Determine the (x, y) coordinate at the center of the cell enclosing the given text.  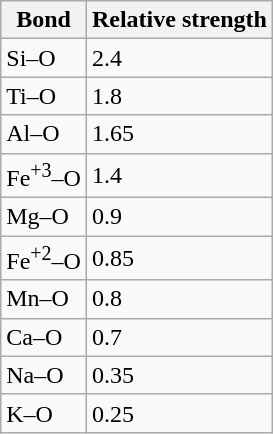
2.4 (179, 58)
0.8 (179, 299)
Mn–O (44, 299)
Na–O (44, 375)
Ca–O (44, 337)
0.25 (179, 413)
1.8 (179, 96)
Fe+2–O (44, 258)
0.35 (179, 375)
Bond (44, 20)
Al–O (44, 134)
Ti–O (44, 96)
0.85 (179, 258)
Relative strength (179, 20)
Fe+3–O (44, 176)
0.7 (179, 337)
Si–O (44, 58)
1.65 (179, 134)
K–O (44, 413)
0.9 (179, 217)
1.4 (179, 176)
Mg–O (44, 217)
